Detect which cell encompasses the target text, then output its [X, Y] center coordinate. 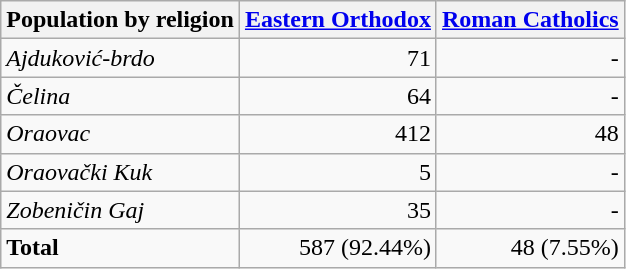
Oraovački Kuk [120, 172]
Zobeničin Gaj [120, 210]
Total [120, 248]
48 (7.55%) [530, 248]
Population by religion [120, 20]
Ajduković-brdo [120, 58]
Eastern Orthodox [338, 20]
412 [338, 134]
5 [338, 172]
Oraovac [120, 134]
587 (92.44%) [338, 248]
Čelina [120, 96]
64 [338, 96]
35 [338, 210]
48 [530, 134]
71 [338, 58]
Roman Catholics [530, 20]
